Capture the cell that displays the provided text and extract its [X, Y] central coordinate. 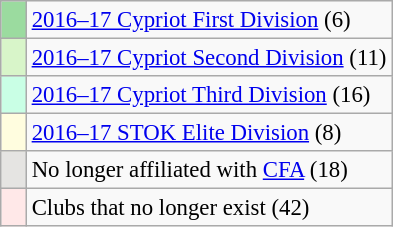
No longer affiliated with CFA (18) [208, 170]
2016–17 STOK Elite Division (8) [208, 133]
Clubs that no longer exist (42) [208, 208]
2016–17 Cypriot First Division (6) [208, 20]
2016–17 Cypriot Second Division (11) [208, 58]
2016–17 Cypriot Third Division (16) [208, 95]
